Pinpoint the cell where the given text exists, returning its (x, y) midpoint coordinate. 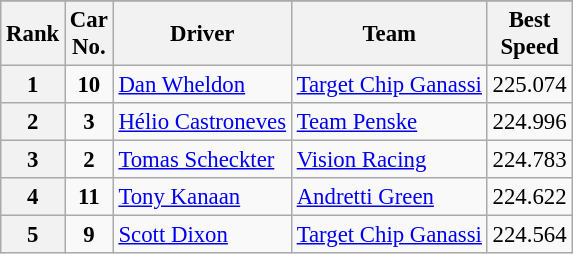
BestSpeed (530, 34)
Driver (202, 34)
225.074 (530, 85)
224.783 (530, 160)
224.622 (530, 197)
Scott Dixon (202, 235)
1 (33, 85)
224.564 (530, 235)
Tony Kanaan (202, 197)
Tomas Scheckter (202, 160)
Vision Racing (389, 160)
5 (33, 235)
Andretti Green (389, 197)
10 (90, 85)
Dan Wheldon (202, 85)
9 (90, 235)
CarNo. (90, 34)
Team (389, 34)
224.996 (530, 122)
4 (33, 197)
Hélio Castroneves (202, 122)
Rank (33, 34)
11 (90, 197)
Team Penske (389, 122)
